Locate the cell with the specified text and output its [X, Y] center coordinate. 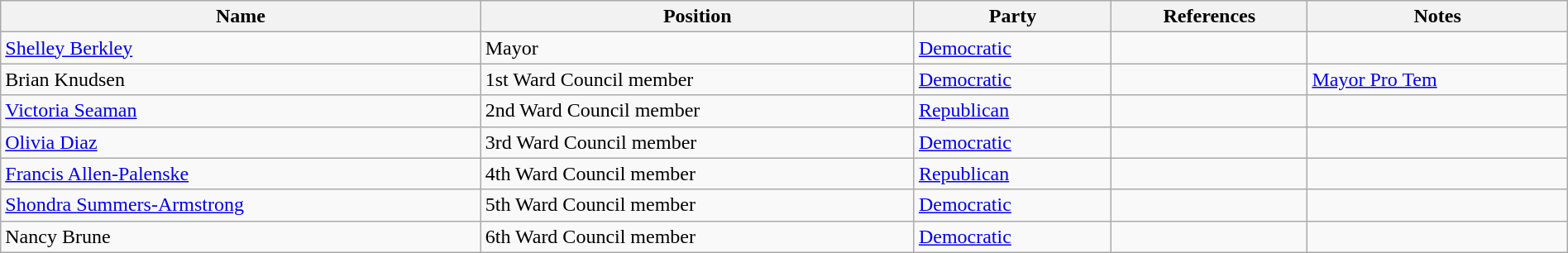
Mayor Pro Tem [1437, 79]
1st Ward Council member [697, 79]
Brian Knudsen [241, 79]
6th Ward Council member [697, 236]
Olivia Diaz [241, 142]
Mayor [697, 48]
3rd Ward Council member [697, 142]
Shondra Summers-Armstrong [241, 205]
Francis Allen-Palenske [241, 174]
Nancy Brune [241, 236]
2nd Ward Council member [697, 111]
4th Ward Council member [697, 174]
Position [697, 17]
Notes [1437, 17]
Party [1012, 17]
Name [241, 17]
Shelley Berkley [241, 48]
Victoria Seaman [241, 111]
5th Ward Council member [697, 205]
References [1209, 17]
